Find where the given text appears and provide that cell's center as [x, y] coordinate. 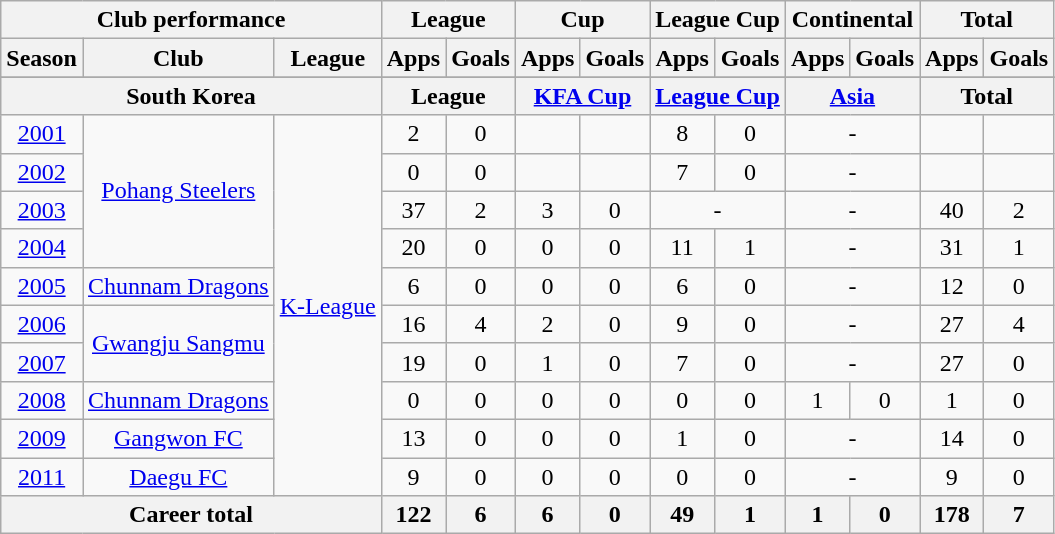
2008 [42, 400]
Club performance [191, 20]
2007 [42, 362]
Career total [191, 515]
37 [413, 210]
2005 [42, 286]
Cup [582, 20]
Season [42, 58]
2002 [42, 172]
South Korea [191, 96]
13 [413, 438]
Club [178, 58]
Continental [852, 20]
K-League [328, 306]
8 [682, 134]
19 [413, 362]
2006 [42, 324]
2004 [42, 248]
2011 [42, 477]
20 [413, 248]
178 [952, 515]
KFA Cup [582, 96]
Gangwon FC [178, 438]
Daegu FC [178, 477]
16 [413, 324]
2009 [42, 438]
11 [682, 248]
Pohang Steelers [178, 191]
12 [952, 286]
Asia [852, 96]
49 [682, 515]
3 [547, 210]
40 [952, 210]
122 [413, 515]
Gwangju Sangmu [178, 343]
14 [952, 438]
2001 [42, 134]
2003 [42, 210]
31 [952, 248]
